Locate the cell with the specified text and output its (x, y) center coordinate. 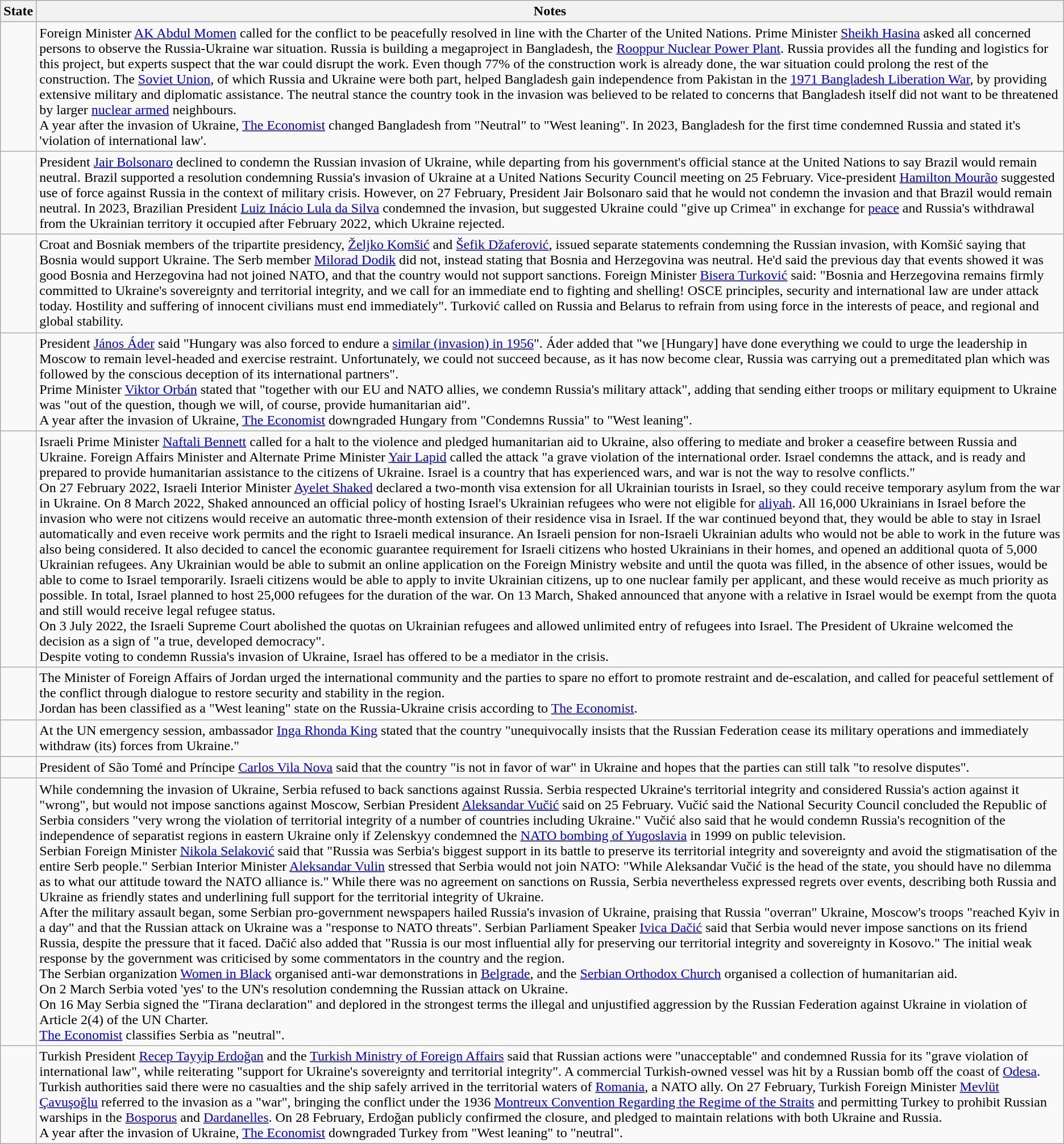
State (18, 11)
Notes (550, 11)
